Provide the (x, y) coordinate of the cell's center where the given text is located.  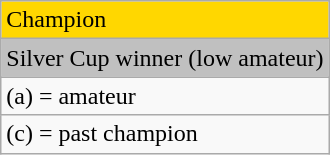
Silver Cup winner (low amateur) (165, 58)
Champion (165, 20)
(a) = amateur (165, 96)
(c) = past champion (165, 134)
